Output the (X, Y) coordinate of the center of the cell containing the given text.  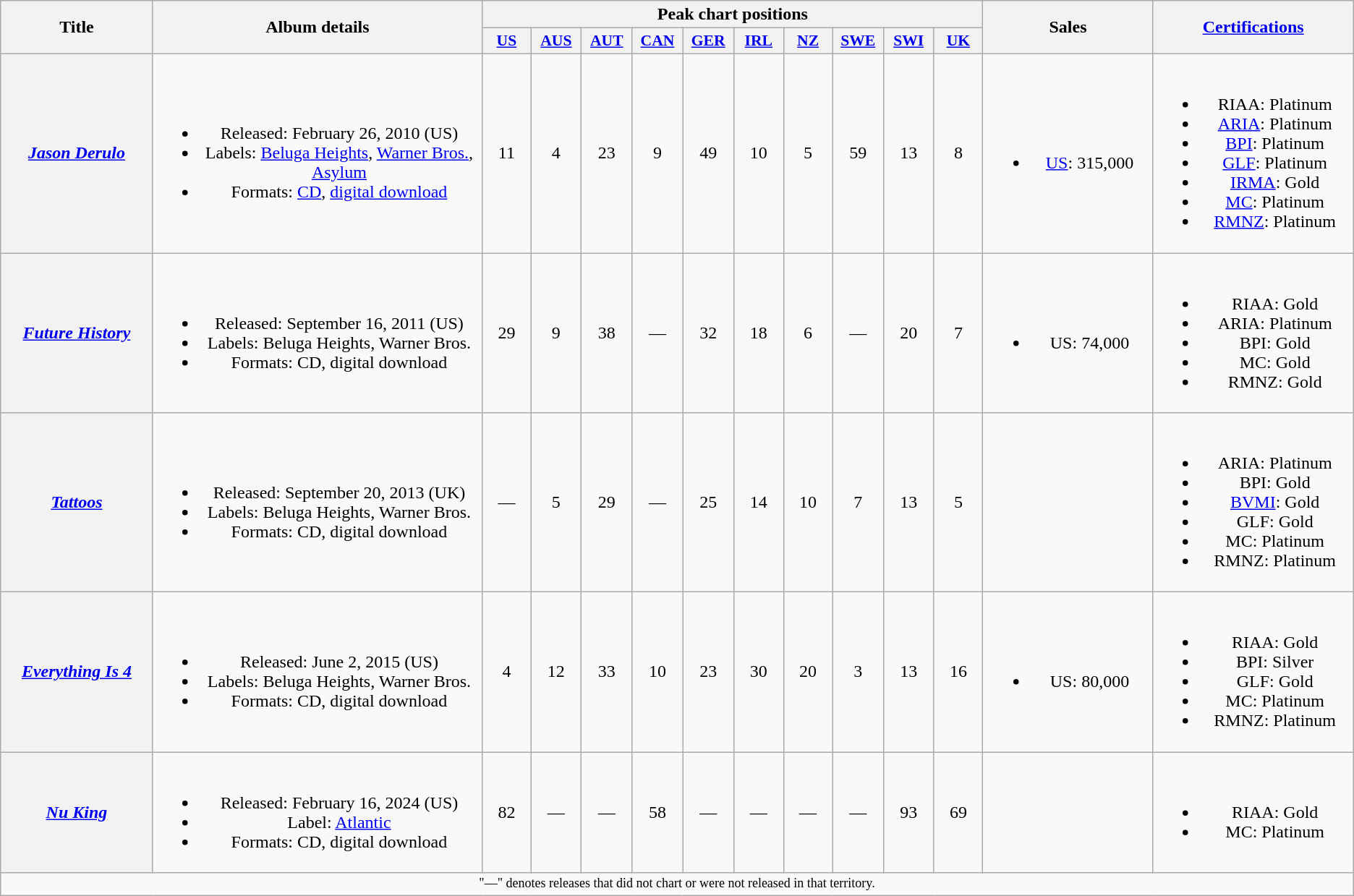
IRL (758, 41)
93 (908, 813)
Released: September 20, 2013 (UK)Labels: Beluga Heights, Warner Bros.Formats: CD, digital download (318, 503)
"—" denotes releases that did not chart or were not released in that territory. (677, 884)
18 (758, 333)
58 (657, 813)
RIAA: GoldBPI: SilverGLF: GoldMC: PlatinumRMNZ: Platinum (1253, 673)
11 (506, 153)
Nu King (77, 813)
Album details (318, 27)
RIAA: PlatinumARIA: PlatinumBPI: PlatinumGLF: PlatinumIRMA: GoldMC: PlatinumRMNZ: Platinum (1253, 153)
69 (958, 813)
CAN (657, 41)
AUT (607, 41)
Released: June 2, 2015 (US)Labels: Beluga Heights, Warner Bros.Formats: CD, digital download (318, 673)
14 (758, 503)
Title (77, 27)
38 (607, 333)
Everything Is 4 (77, 673)
SWE (858, 41)
GER (708, 41)
Released: February 26, 2010 (US)Labels: Beluga Heights, Warner Bros., AsylumFormats: CD, digital download (318, 153)
US: 74,000 (1068, 333)
Released: September 16, 2011 (US)Labels: Beluga Heights, Warner Bros.Formats: CD, digital download (318, 333)
30 (758, 673)
ARIA: PlatinumBPI: GoldBVMI: GoldGLF: GoldMC: PlatinumRMNZ: Platinum (1253, 503)
33 (607, 673)
US (506, 41)
US: 80,000 (1068, 673)
8 (958, 153)
25 (708, 503)
Tattoos (77, 503)
RIAA: GoldARIA: PlatinumBPI: GoldMC: GoldRMNZ: Gold (1253, 333)
Jason Derulo (77, 153)
6 (808, 333)
NZ (808, 41)
82 (506, 813)
UK (958, 41)
Sales (1068, 27)
AUS (556, 41)
Peak chart positions (733, 14)
SWI (908, 41)
59 (858, 153)
Future History (77, 333)
Released: February 16, 2024 (US)Label: AtlanticFormats: CD, digital download (318, 813)
Certifications (1253, 27)
49 (708, 153)
32 (708, 333)
16 (958, 673)
12 (556, 673)
RIAA: GoldMC: Platinum (1253, 813)
US: 315,000 (1068, 153)
3 (858, 673)
